From the cell containing the given text, extract its center point as (X, Y) coordinate. 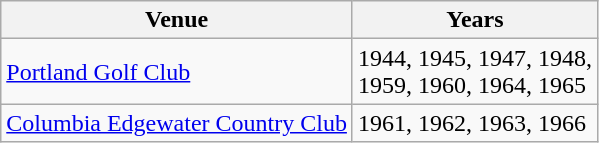
Columbia Edgewater Country Club (177, 123)
1961, 1962, 1963, 1966 (474, 123)
Years (474, 20)
Portland Golf Club (177, 72)
1944, 1945, 1947, 1948,1959, 1960, 1964, 1965 (474, 72)
Venue (177, 20)
